For the text-containing cell, return its midpoint in (x, y) coordinate format. 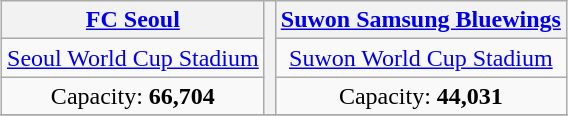
Seoul World Cup Stadium (134, 58)
FC Seoul (134, 20)
Capacity: 66,704 (134, 96)
Suwon World Cup Stadium (420, 58)
Capacity: 44,031 (420, 96)
Suwon Samsung Bluewings (420, 20)
